Capture the cell that displays the provided text and extract its [X, Y] central coordinate. 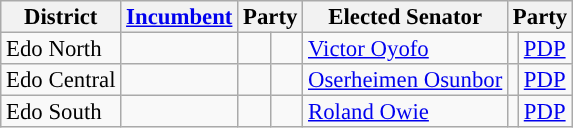
Elected Senator [406, 17]
Oserheimen Osunbor [406, 80]
District [61, 17]
Edo South [61, 112]
Incumbent [180, 17]
Victor Oyofo [406, 49]
Edo North [61, 49]
Roland Owie [406, 112]
Edo Central [61, 80]
